For the text-containing cell, return its midpoint in [x, y] coordinate format. 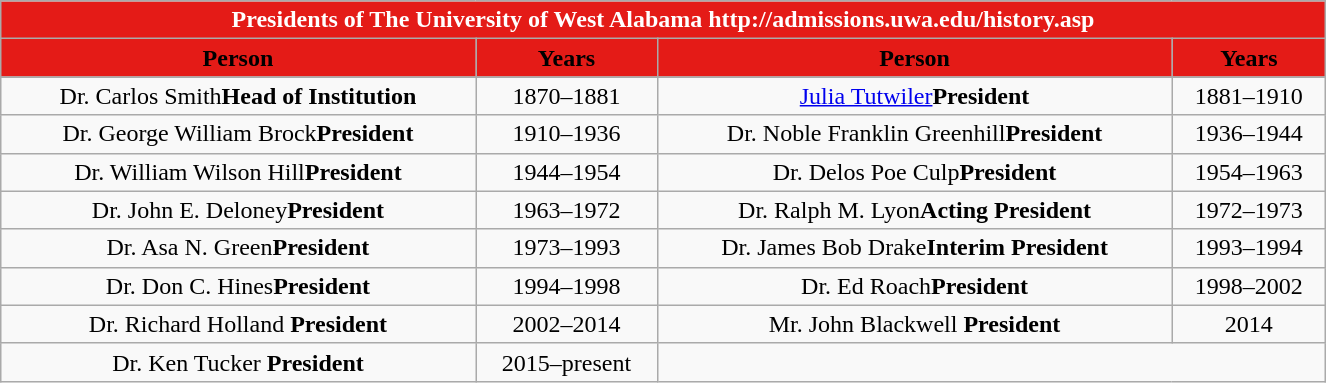
1993–1994 [1249, 248]
Presidents of The University of West Alabama http://admissions.uwa.edu/history.asp [663, 20]
Mr. John Blackwell President [914, 324]
Dr. Delos Poe CulpPresident [914, 172]
1994–1998 [567, 286]
1954–1963 [1249, 172]
Dr. Ed RoachPresident [914, 286]
Julia TutwilerPresident [914, 96]
1973–1993 [567, 248]
1963–1972 [567, 210]
Dr. Noble Franklin GreenhillPresident [914, 134]
1870–1881 [567, 96]
Dr. Richard Holland President [238, 324]
Dr. Asa N. GreenPresident [238, 248]
Dr. John E. DeloneyPresident [238, 210]
Dr. Carlos SmithHead of Institution [238, 96]
1881–1910 [1249, 96]
1910–1936 [567, 134]
Dr. George William BrockPresident [238, 134]
1998–2002 [1249, 286]
1944–1954 [567, 172]
Dr. James Bob DrakeInterim President [914, 248]
2014 [1249, 324]
1936–1944 [1249, 134]
2002–2014 [567, 324]
2015–present [567, 362]
Dr. Don C. HinesPresident [238, 286]
Dr. Ken Tucker President [238, 362]
Dr. William Wilson HillPresident [238, 172]
Dr. Ralph M. LyonActing President [914, 210]
1972–1973 [1249, 210]
